Provide the [x, y] coordinate of the cell's center where the given text is located.  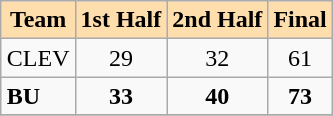
29 [121, 58]
2nd Half [218, 20]
73 [300, 96]
Final [300, 20]
61 [300, 58]
32 [218, 58]
33 [121, 96]
BU [38, 96]
CLEV [38, 58]
1st Half [121, 20]
40 [218, 96]
Team [38, 20]
